For the text-containing cell, return its midpoint in [X, Y] coordinate format. 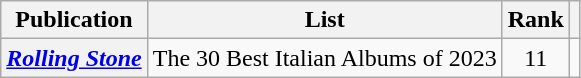
The 30 Best Italian Albums of 2023 [324, 58]
Rank [536, 20]
List [324, 20]
Publication [74, 20]
Rolling Stone [74, 58]
11 [536, 58]
